Return the [X, Y] coordinate for the center point of the cell that contains the specified text.  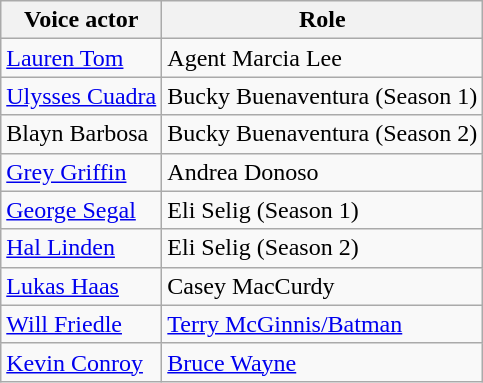
Agent Marcia Lee [322, 58]
Bucky Buenaventura (Season 1) [322, 96]
Casey MacCurdy [322, 286]
Andrea Donoso [322, 172]
Lukas Haas [82, 286]
Will Friedle [82, 324]
Bucky Buenaventura (Season 2) [322, 134]
Ulysses Cuadra [82, 96]
Bruce Wayne [322, 362]
Hal Linden [82, 248]
Role [322, 20]
Lauren Tom [82, 58]
Terry McGinnis/Batman [322, 324]
Eli Selig (Season 2) [322, 248]
Voice actor [82, 20]
Grey Griffin [82, 172]
George Segal [82, 210]
Eli Selig (Season 1) [322, 210]
Blayn Barbosa [82, 134]
Kevin Conroy [82, 362]
